Capture the cell that displays the provided text and extract its [X, Y] central coordinate. 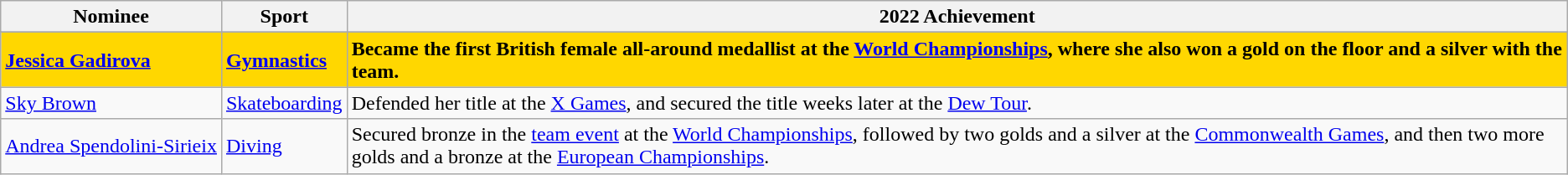
Sky Brown [111, 103]
Gymnastics [284, 60]
Andrea Spendolini-Sirieix [111, 146]
2022 Achievement [957, 17]
Nominee [111, 17]
Became the first British female all-around medallist at the World Championships, where she also won a gold on the floor and a silver with the team. [957, 60]
Defended her title at the X Games, and secured the title weeks later at the Dew Tour. [957, 103]
Skateboarding [284, 103]
Jessica Gadirova [111, 60]
Diving [284, 146]
Sport [284, 17]
